Search for the cell housing the specified text and yield its [x, y] center coordinate. 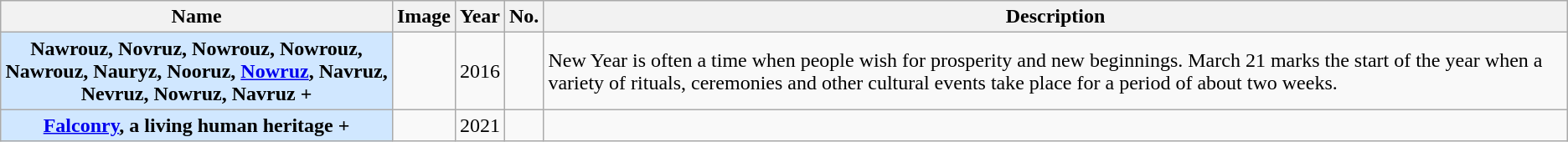
Year [479, 17]
No. [524, 17]
Image [424, 17]
2016 [479, 71]
Nawrouz, Novruz, Nowrouz, Nowrouz, Nawrouz, Nauryz, Nooruz, Nowruz, Navruz, Nevruz, Nowruz, Navruz + [197, 71]
Falconry, a living human heritage + [197, 125]
Name [197, 17]
2021 [479, 125]
Description [1055, 17]
